Search for the cell housing the specified text and yield its [x, y] center coordinate. 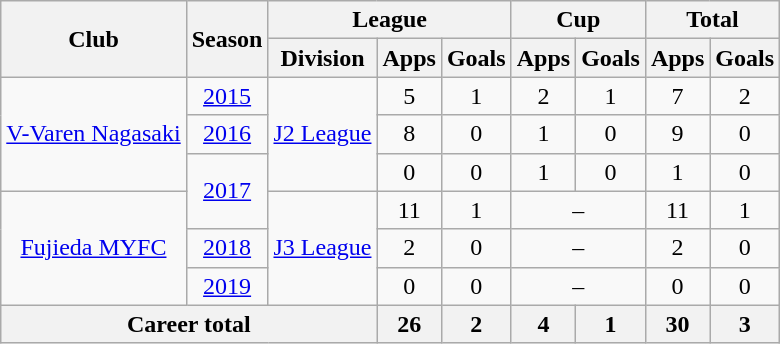
2015 [227, 96]
2017 [227, 191]
9 [677, 134]
J2 League [322, 134]
26 [409, 324]
2018 [227, 248]
7 [677, 96]
Fujieda MYFC [94, 248]
Cup [578, 20]
2019 [227, 286]
3 [745, 324]
V-Varen Nagasaki [94, 134]
Division [322, 58]
8 [409, 134]
J3 League [322, 248]
League [390, 20]
Club [94, 39]
2016 [227, 134]
Season [227, 39]
4 [543, 324]
Career total [189, 324]
Total [712, 20]
30 [677, 324]
5 [409, 96]
